Scan for the cell matching the given text and deliver its [X, Y] coordinate at center. 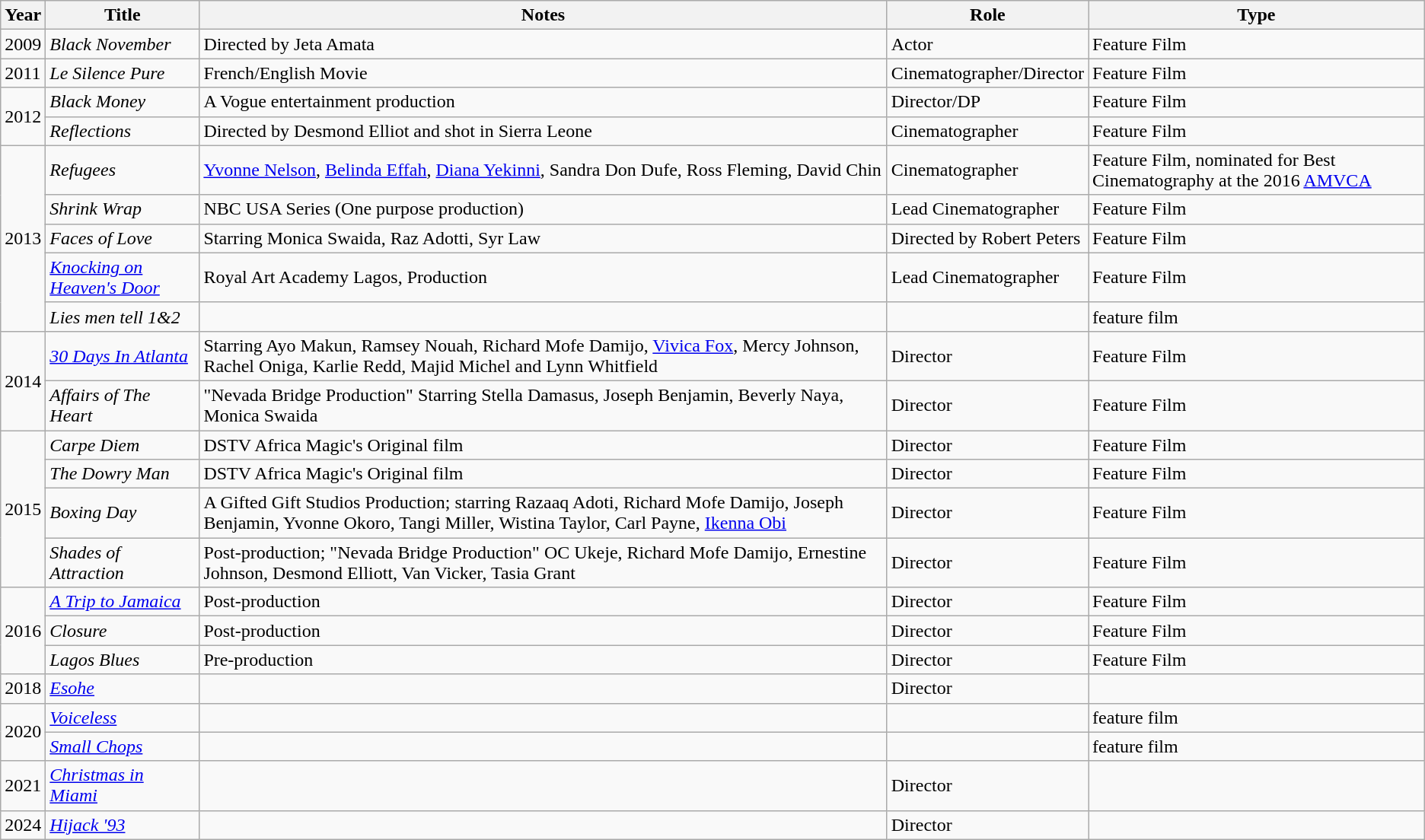
Pre-production [544, 660]
2018 [23, 689]
2015 [23, 509]
Year [23, 15]
Knocking on Heaven's Door [123, 277]
Hijack '93 [123, 825]
2009 [23, 44]
Voiceless [123, 717]
Feature Film, nominated for Best Cinematography at the 2016 AMVCA [1257, 170]
2021 [23, 785]
2013 [23, 238]
2012 [23, 116]
2011 [23, 73]
Lies men tell 1&2 [123, 317]
Role [987, 15]
Refugees [123, 170]
Faces of Love [123, 238]
Yvonne Nelson, Belinda Effah, Diana Yekinni, Sandra Don Dufe, Ross Fleming, David Chin [544, 170]
2014 [23, 380]
Title [123, 15]
2024 [23, 825]
Le Silence Pure [123, 73]
French/English Movie [544, 73]
Lagos Blues [123, 660]
Boxing Day [123, 513]
Post-production; "Nevada Bridge Production" OC Ukeje, Richard Mofe Damijo, Ernestine Johnson, Desmond Elliott, Van Vicker, Tasia Grant [544, 563]
Royal Art Academy Lagos, Production [544, 277]
A Trip to Jamaica [123, 602]
The Dowry Man [123, 474]
Reflections [123, 131]
Cinematographer/Director [987, 73]
Type [1257, 15]
Christmas in Miami [123, 785]
Shades of Attraction [123, 563]
Directed by Jeta Amata [544, 44]
30 Days In Atlanta [123, 356]
Directed by Robert Peters [987, 238]
Shrink Wrap [123, 209]
2020 [23, 732]
"Nevada Bridge Production" Starring Stella Damasus, Joseph Benjamin, Beverly Naya, Monica Swaida [544, 405]
Directed by Desmond Elliot and shot in Sierra Leone [544, 131]
Small Chops [123, 746]
A Vogue entertainment production [544, 102]
Starring Ayo Makun, Ramsey Nouah, Richard Mofe Damijo, Vivica Fox, Mercy Johnson, Rachel Oniga, Karlie Redd, Majid Michel and Lynn Whitfield [544, 356]
Starring Monica Swaida, Raz Adotti, Syr Law [544, 238]
Director/DP [987, 102]
Actor [987, 44]
Carpe Diem [123, 445]
Black November [123, 44]
Affairs of The Heart [123, 405]
Black Money [123, 102]
NBC USA Series (One purpose production) [544, 209]
Notes [544, 15]
2016 [23, 631]
Closure [123, 631]
Esohe [123, 689]
